Detect which cell encompasses the target text, then output its [x, y] center coordinate. 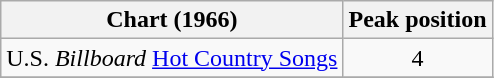
Peak position [418, 20]
4 [418, 58]
Chart (1966) [172, 20]
U.S. Billboard Hot Country Songs [172, 58]
